Locate the cell with the specified text and output its [X, Y] center coordinate. 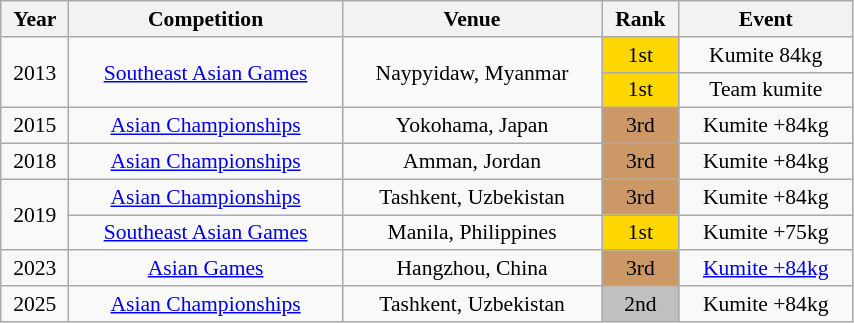
Naypyidaw, Myanmar [472, 72]
Team kumite [766, 90]
2025 [35, 304]
Manila, Philippines [472, 233]
Year [35, 19]
Competition [206, 19]
Asian Games [206, 269]
Rank [640, 19]
Amman, Jordan [472, 162]
2015 [35, 126]
2013 [35, 72]
2019 [35, 214]
2023 [35, 269]
Venue [472, 19]
Yokohama, Japan [472, 126]
Kumite 84kg [766, 55]
2nd [640, 304]
2018 [35, 162]
Hangzhou, China [472, 269]
Event [766, 19]
Kumite +75kg [766, 233]
